Determine the (X, Y) coordinate at the center of the cell enclosing the given text.  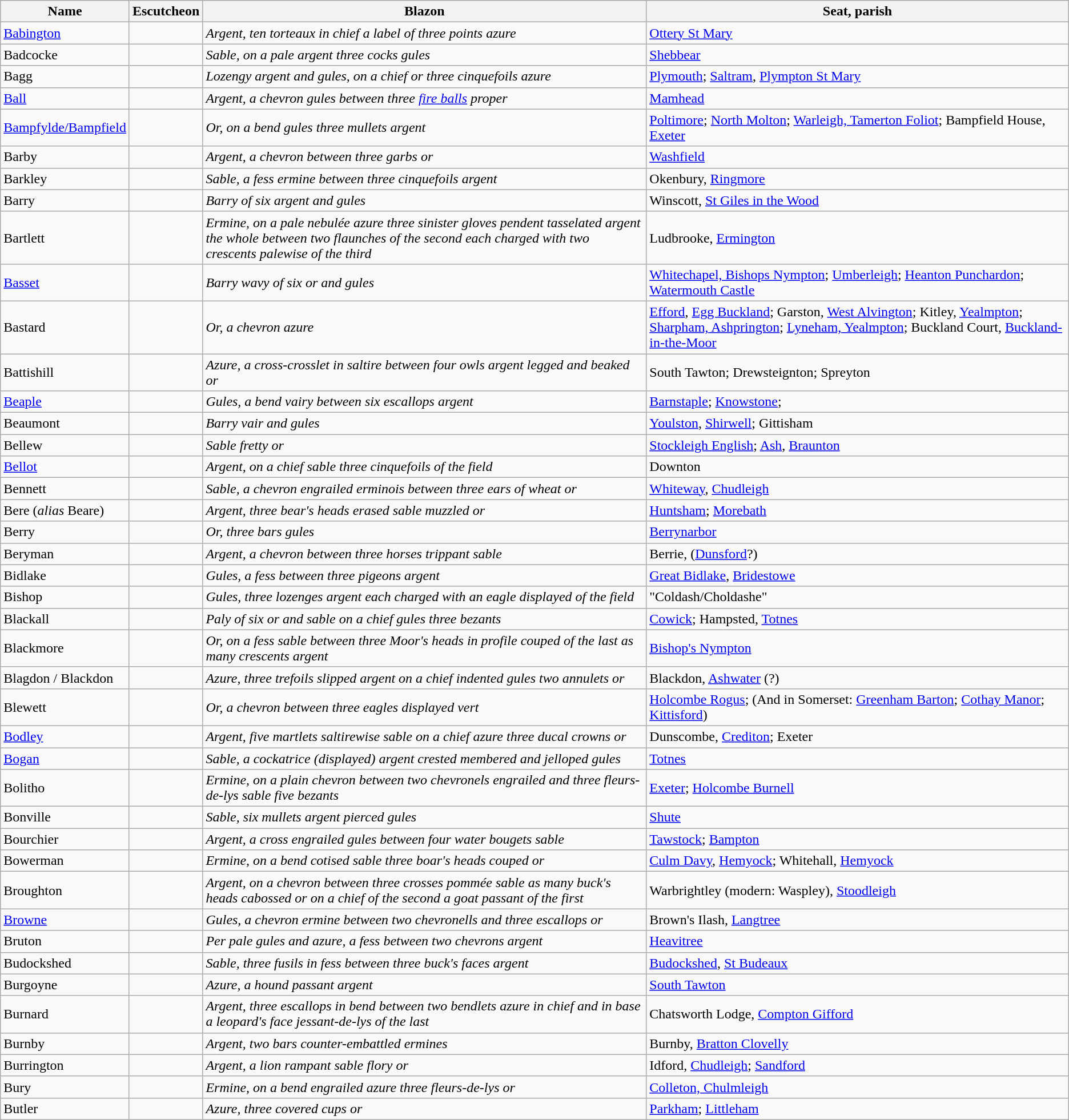
Ludbrooke, Ermington (858, 237)
Okenbury, Ringmore (858, 179)
Argent, a chevron between three horses trippant sable (425, 554)
Bury (65, 1087)
Barkley (65, 179)
Berrynarbor (858, 532)
Huntsham; Morebath (858, 510)
Berrie, (Dunsford?) (858, 554)
Bellot (65, 467)
Per pale gules and azure, a fess between two chevrons argent (425, 941)
Idford, Chudleigh; Sandford (858, 1065)
Bartlett (65, 237)
Bere (alias Beare) (65, 510)
Bodley (65, 736)
Broughton (65, 891)
Bowerman (65, 861)
Budockshed, St Budeaux (858, 963)
Or, a chevron between three eagles displayed vert (425, 707)
Bampfylde/Bampfield (65, 128)
Mamhead (858, 98)
Blackmore (65, 648)
Gules, a chevron ermine between two chevronells and three escallops or (425, 920)
Azure, three covered cups or (425, 1109)
Sable, six mullets argent pierced gules (425, 817)
Burnby, Bratton Clovelly (858, 1044)
Whiteway, Chudleigh (858, 489)
Azure, three trefoils slipped argent on a chief indented gules two annulets or (425, 678)
Or, on a fess sable between three Moor's heads in profile couped of the last as many crescents argent (425, 648)
Barnstaple; Knowstone; (858, 402)
Argent, a cross engrailed gules between four water bougets sable (425, 839)
Or, on a bend gules three mullets argent (425, 128)
Barry (65, 200)
Downton (858, 467)
Or, a chevron azure (425, 327)
Seat, parish (858, 11)
Battishill (65, 372)
Stockleigh English; Ash, Braunton (858, 445)
Heavitree (858, 941)
Blackdon, Ashwater (?) (858, 678)
Argent, a chevron between three garbs or (425, 157)
Argent, on a chevron between three crosses pommée sable as many buck's heads cabossed or on a chief of the second a goat passant of the first (425, 891)
Bonville (65, 817)
Burnby (65, 1044)
Beaumont (65, 424)
Or, three bars gules (425, 532)
Bishop (65, 597)
Burrington (65, 1065)
Argent, ten torteaux in chief a label of three points azure (425, 33)
Azure, a hound passant argent (425, 985)
Gules, three lozenges argent each charged with an eagle displayed of the field (425, 597)
Cowick; Hampsted, Totnes (858, 619)
Youlston, Shirwell; Gittisham (858, 424)
Shebbear (858, 55)
Argent, three escallops in bend between two bendlets azure in chief and in base a leopard's face jessant-de-lys of the last (425, 1014)
Barry of six argent and gules (425, 200)
Gules, a fess between three pigeons argent (425, 575)
Ermine, on a plain chevron between two chevronels engrailed and three fleurs-de-lys sable five bezants (425, 788)
Sable fretty or (425, 445)
Great Bidlake, Bridestowe (858, 575)
"Coldash/Choldashe" (858, 597)
Burnard (65, 1014)
Chatsworth Lodge, Compton Gifford (858, 1014)
Bogan (65, 759)
South Tawton; Drewsteignton; Spreyton (858, 372)
Bennett (65, 489)
Poltimore; North Molton; Warleigh, Tamerton Foliot; Bampfield House, Exeter (858, 128)
Sable, three fusils in fess between three buck's faces argent (425, 963)
Escutcheon (166, 11)
Warbrightley (modern: Waspley), Stoodleigh (858, 891)
Blagdon / Blackdon (65, 678)
Argent, on a chief sable three cinquefoils of the field (425, 467)
Badcocke (65, 55)
Totnes (858, 759)
Washfield (858, 157)
Argent, five martlets saltirewise sable on a chief azure three ducal crowns or (425, 736)
Blewett (65, 707)
Plymouth; Saltram, Plympton St Mary (858, 76)
Sable, a fess ermine between three cinquefoils argent (425, 179)
Basset (65, 282)
Lozengy argent and gules, on a chief or three cinquefoils azure (425, 76)
Berry (65, 532)
Whitechapel, Bishops Nympton; Umberleigh; Heanton Punchardon; Watermouth Castle (858, 282)
Culm Davy, Hemyock; Whitehall, Hemyock (858, 861)
Sable, a cockatrice (displayed) argent crested membered and jelloped gules (425, 759)
Ermine, on a bend cotised sable three boar's heads couped or (425, 861)
Barry wavy of six or and gules (425, 282)
Argent, a chevron gules between three fire balls proper (425, 98)
Argent, two bars counter-embattled ermines (425, 1044)
Winscott, St Giles in the Wood (858, 200)
Budockshed (65, 963)
Bourchier (65, 839)
Sable, a chevron engrailed erminois between three ears of wheat or (425, 489)
Shute (858, 817)
Parkham; Littleham (858, 1109)
Ball (65, 98)
Exeter; Holcombe Burnell (858, 788)
Burgoyne (65, 985)
Bastard (65, 327)
Gules, a bend vairy between six escallops argent (425, 402)
Argent, a lion rampant sable flory or (425, 1065)
Tawstock; Bampton (858, 839)
Bidlake (65, 575)
Barry vair and gules (425, 424)
Efford, Egg Buckland; Garston, West Alvington; Kitley, Yealmpton; Sharpham, Ashprington; Lyneham, Yealmpton; Buckland Court, Buckland-in-the-Moor (858, 327)
Argent, three bear's heads erased sable muzzled or (425, 510)
Bellew (65, 445)
Bishop's Nympton (858, 648)
Holcombe Rogus; (And in Somerset: Greenham Barton; Cothay Manor; Kittisford) (858, 707)
Barby (65, 157)
Azure, a cross-crosslet in saltire between four owls argent legged and beaked or (425, 372)
Ottery St Mary (858, 33)
Blackall (65, 619)
Dunscombe, Crediton; Exeter (858, 736)
South Tawton (858, 985)
Babington (65, 33)
Bruton (65, 941)
Browne (65, 920)
Bolitho (65, 788)
Name (65, 11)
Sable, on a pale argent three cocks gules (425, 55)
Brown's Ilash, Langtree (858, 920)
Beryman (65, 554)
Ermine, on a bend engrailed azure three fleurs-de-lys or (425, 1087)
Butler (65, 1109)
Bagg (65, 76)
Beaple (65, 402)
Colleton, Chulmleigh (858, 1087)
Paly of six or and sable on a chief gules three bezants (425, 619)
Blazon (425, 11)
